Pinpoint the cell where the given text exists, returning its (x, y) midpoint coordinate. 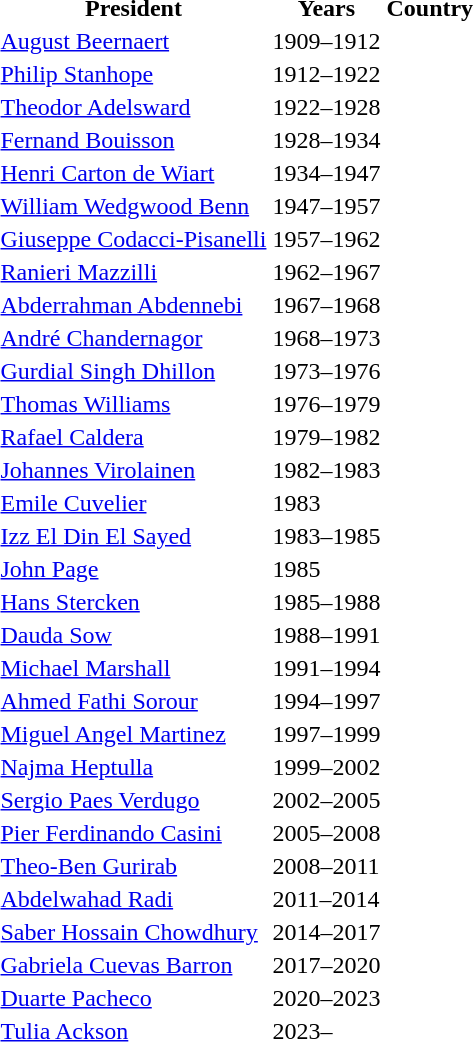
1976–1979 (326, 404)
1985 (326, 569)
1909–1912 (326, 41)
1985–1988 (326, 602)
1962–1967 (326, 272)
1982–1983 (326, 470)
1928–1934 (326, 140)
2017–2020 (326, 965)
1912–1922 (326, 74)
1947–1957 (326, 206)
1979–1982 (326, 437)
2008–2011 (326, 866)
1983 (326, 503)
1994–1997 (326, 701)
2014–2017 (326, 932)
1991–1994 (326, 668)
2020–2023 (326, 998)
1988–1991 (326, 635)
2002–2005 (326, 800)
1997–1999 (326, 734)
1999–2002 (326, 767)
1922–1928 (326, 107)
2011–2014 (326, 899)
1957–1962 (326, 239)
1934–1947 (326, 173)
1967–1968 (326, 305)
1983–1985 (326, 536)
2005–2008 (326, 833)
1973–1976 (326, 371)
1968–1973 (326, 338)
